Extract the (x, y) coordinate from the center of the cell holding the provided text.  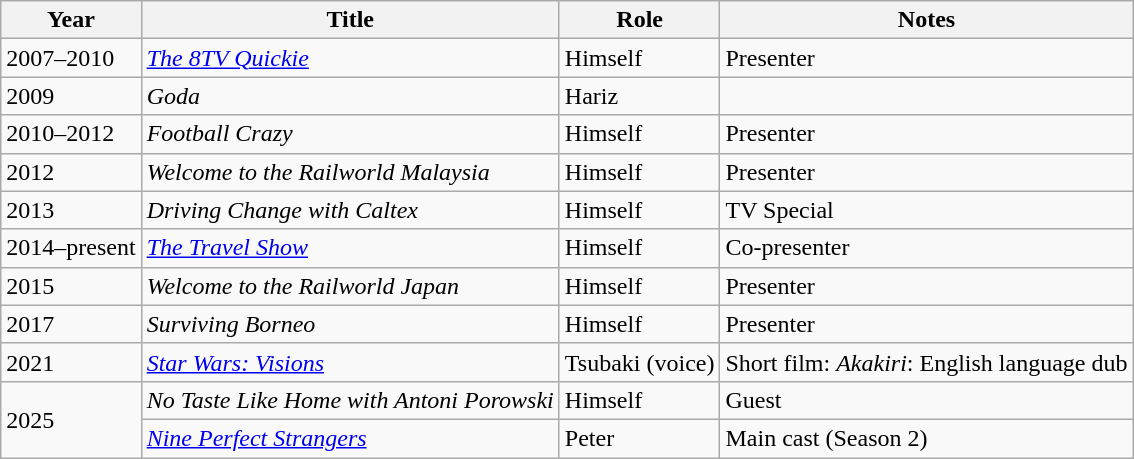
Driving Change with Caltex (350, 210)
Title (350, 20)
Short film: Akakiri: English language dub (926, 362)
Role (640, 20)
2025 (71, 419)
Guest (926, 400)
2021 (71, 362)
2013 (71, 210)
TV Special (926, 210)
2015 (71, 286)
2007–2010 (71, 58)
Notes (926, 20)
2009 (71, 96)
Nine Perfect Strangers (350, 438)
Tsubaki (voice) (640, 362)
No Taste Like Home with Antoni Porowski (350, 400)
2012 (71, 172)
Peter (640, 438)
Welcome to the Railworld Japan (350, 286)
Star Wars: Visions (350, 362)
Welcome to the Railworld Malaysia (350, 172)
Main cast (Season 2) (926, 438)
The Travel Show (350, 248)
Co-presenter (926, 248)
2017 (71, 324)
Football Crazy (350, 134)
Goda (350, 96)
The 8TV Quickie (350, 58)
Year (71, 20)
Surviving Borneo (350, 324)
2014–present (71, 248)
Hariz (640, 96)
2010–2012 (71, 134)
